Find where the given text appears and provide that cell's center as [X, Y] coordinate. 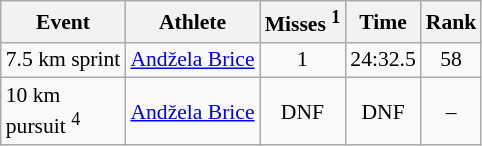
24:32.5 [382, 60]
58 [452, 60]
Athlete [192, 22]
7.5 km sprint [64, 60]
– [452, 112]
Event [64, 22]
Misses 1 [303, 22]
1 [303, 60]
10 km pursuit 4 [64, 112]
Time [382, 22]
Rank [452, 22]
